For the text-containing cell, return its midpoint in (X, Y) coordinate format. 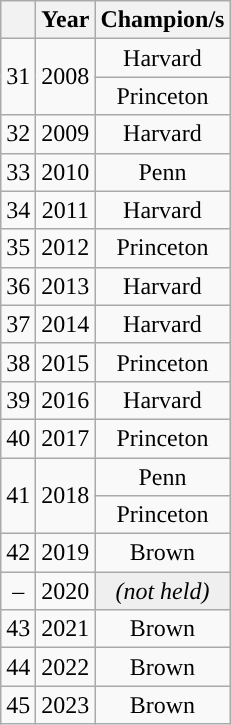
39 (18, 400)
2008 (66, 77)
40 (18, 438)
2009 (66, 134)
42 (18, 553)
32 (18, 134)
35 (18, 248)
2017 (66, 438)
2015 (66, 362)
2012 (66, 248)
2020 (66, 591)
– (18, 591)
2010 (66, 172)
2016 (66, 400)
2013 (66, 286)
Year (66, 20)
38 (18, 362)
41 (18, 496)
36 (18, 286)
33 (18, 172)
2018 (66, 496)
37 (18, 324)
2011 (66, 210)
2021 (66, 629)
34 (18, 210)
(not held) (162, 591)
2023 (66, 705)
45 (18, 705)
31 (18, 77)
2014 (66, 324)
Champion/s (162, 20)
2022 (66, 667)
43 (18, 629)
2019 (66, 553)
44 (18, 667)
